Extract the [x, y] coordinate from the center of the cell holding the provided text.  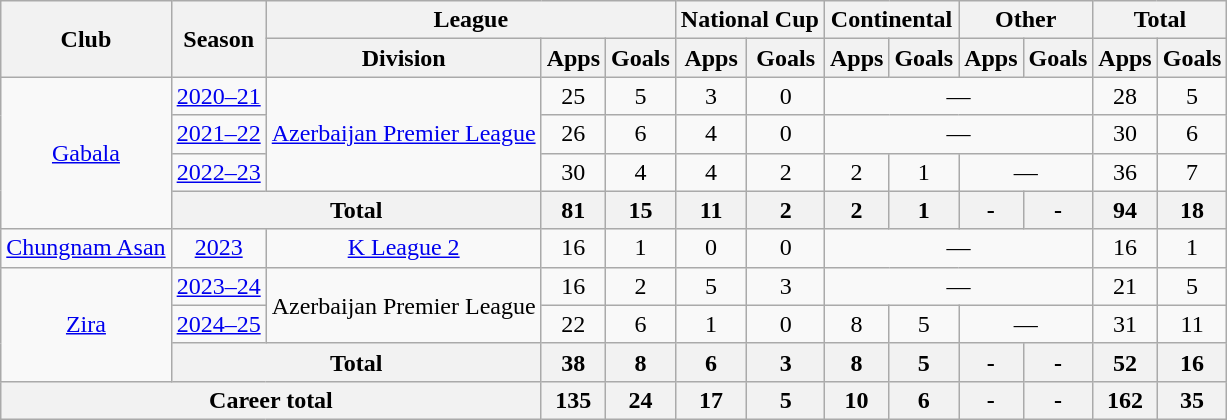
81 [573, 210]
26 [573, 134]
Club [86, 39]
7 [1192, 172]
2021–22 [218, 134]
League [470, 20]
21 [1125, 286]
National Cup [750, 20]
Career total [271, 400]
18 [1192, 210]
2023 [218, 248]
2022–23 [218, 172]
35 [1192, 400]
15 [641, 210]
52 [1125, 362]
2023–24 [218, 286]
Season [218, 39]
Division [404, 58]
Other [1026, 20]
Continental [891, 20]
Chungnam Asan [86, 248]
Gabala [86, 153]
31 [1125, 324]
36 [1125, 172]
17 [711, 400]
25 [573, 96]
2024–25 [218, 324]
135 [573, 400]
22 [573, 324]
Zira [86, 324]
K League 2 [404, 248]
162 [1125, 400]
10 [856, 400]
2020–21 [218, 96]
38 [573, 362]
24 [641, 400]
28 [1125, 96]
94 [1125, 210]
